Capture the cell that displays the provided text and extract its (x, y) central coordinate. 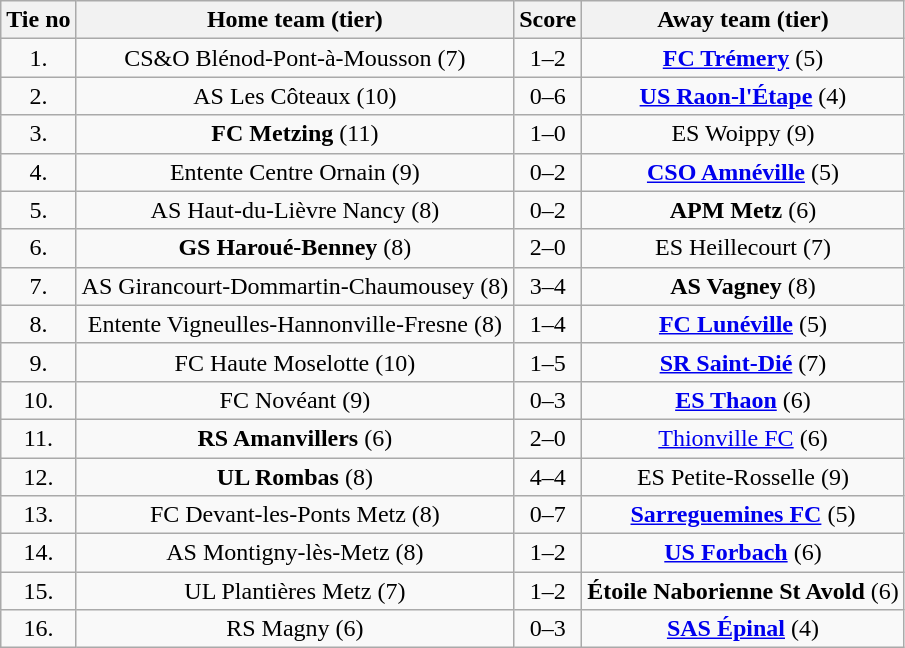
1–4 (548, 324)
AS Montigny-lès-Metz (8) (295, 553)
ES Heillecourt (7) (744, 248)
Thionville FC (6) (744, 438)
Sarreguemines FC (5) (744, 515)
ES Petite-Rosselle (9) (744, 477)
8. (38, 324)
2. (38, 96)
1. (38, 58)
AS Haut-du-Lièvre Nancy (8) (295, 210)
US Raon-l'Étape (4) (744, 96)
5. (38, 210)
SAS Épinal (4) (744, 629)
3–4 (548, 286)
AS Girancourt-Dommartin-Chaumousey (8) (295, 286)
RS Amanvillers (6) (295, 438)
Étoile Naborienne St Avold (6) (744, 591)
1–5 (548, 362)
16. (38, 629)
4–4 (548, 477)
Home team (tier) (295, 20)
1–0 (548, 134)
UL Rombas (8) (295, 477)
Score (548, 20)
FC Devant-les-Ponts Metz (8) (295, 515)
7. (38, 286)
10. (38, 400)
6. (38, 248)
APM Metz (6) (744, 210)
0–7 (548, 515)
UL Plantières Metz (7) (295, 591)
FC Metzing (11) (295, 134)
13. (38, 515)
RS Magny (6) (295, 629)
12. (38, 477)
Entente Centre Ornain (9) (295, 172)
CSO Amnéville (5) (744, 172)
Away team (tier) (744, 20)
CS&O Blénod-Pont-à-Mousson (7) (295, 58)
AS Les Côteaux (10) (295, 96)
AS Vagney (8) (744, 286)
FC Novéant (9) (295, 400)
US Forbach (6) (744, 553)
GS Haroué-Benney (8) (295, 248)
SR Saint-Dié (7) (744, 362)
FC Haute Moselotte (10) (295, 362)
0–6 (548, 96)
Entente Vigneulles-Hannonville-Fresne (8) (295, 324)
9. (38, 362)
ES Thaon (6) (744, 400)
FC Lunéville (5) (744, 324)
3. (38, 134)
ES Woippy (9) (744, 134)
14. (38, 553)
4. (38, 172)
11. (38, 438)
Tie no (38, 20)
FC Trémery (5) (744, 58)
15. (38, 591)
